Return (X, Y) of the center of cell containing provided text 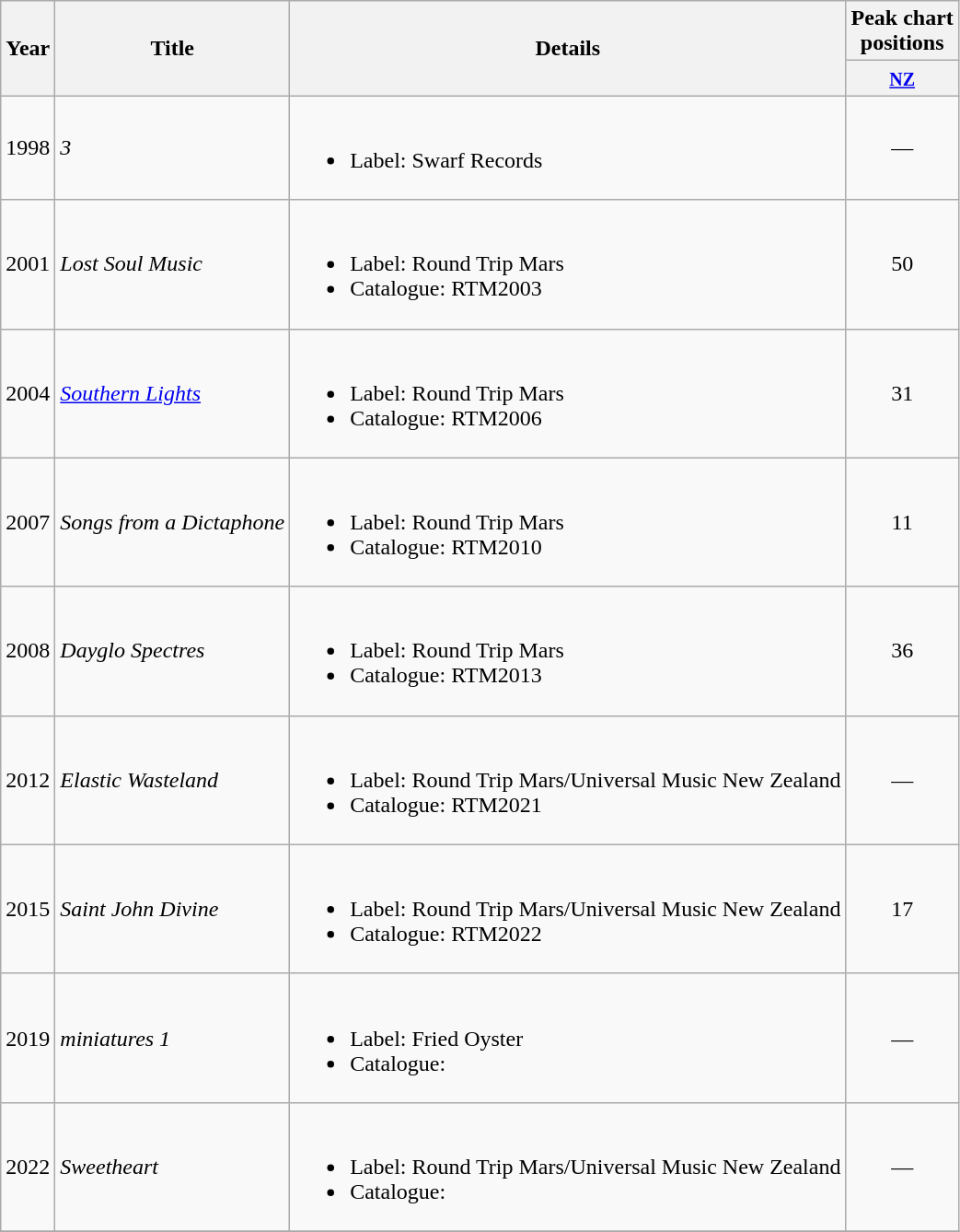
Label: Round Trip MarsCatalogue: RTM2010 (568, 522)
1998 (28, 147)
Elastic Wasteland (173, 780)
2012 (28, 780)
11 (902, 522)
Label: Swarf Records (568, 147)
Label: Round Trip Mars/Universal Music New ZealandCatalogue: RTM2022 (568, 909)
Label: Round Trip Mars/Universal Music New ZealandCatalogue: (568, 1167)
2019 (28, 1038)
Songs from a Dictaphone (173, 522)
2001 (28, 264)
31 (902, 393)
2022 (28, 1167)
Sweetheart (173, 1167)
Year (28, 48)
Label: Round Trip Mars/Universal Music New ZealandCatalogue: RTM2021 (568, 780)
Label: Round Trip MarsCatalogue: RTM2006 (568, 393)
Label: Fried OysterCatalogue: (568, 1038)
2008 (28, 651)
17 (902, 909)
Label: Round Trip MarsCatalogue: RTM2013 (568, 651)
2007 (28, 522)
Southern Lights (173, 393)
Peak chartpositions (902, 31)
3 (173, 147)
Lost Soul Music (173, 264)
36 (902, 651)
2004 (28, 393)
Title (173, 48)
NZ (902, 78)
Details (568, 48)
Saint John Divine (173, 909)
miniatures 1 (173, 1038)
2015 (28, 909)
50 (902, 264)
Label: Round Trip MarsCatalogue: RTM2003 (568, 264)
Dayglo Spectres (173, 651)
